From the cell containing the given text, extract its center point as (X, Y) coordinate. 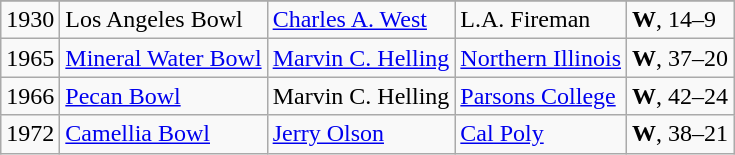
Los Angeles Bowl (164, 20)
Camellia Bowl (164, 134)
W, 42–24 (680, 96)
1930 (30, 20)
Pecan Bowl (164, 96)
1965 (30, 58)
Northern Illinois (541, 58)
W, 38–21 (680, 134)
1972 (30, 134)
Mineral Water Bowl (164, 58)
L.A. Fireman (541, 20)
W, 37–20 (680, 58)
W, 14–9 (680, 20)
Cal Poly (541, 134)
Jerry Olson (361, 134)
1966 (30, 96)
Parsons College (541, 96)
Charles A. West (361, 20)
